From the cell containing the given text, extract its center point as (x, y) coordinate. 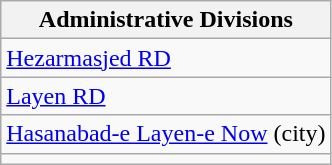
Hasanabad-e Layen-e Now (city) (166, 134)
Layen RD (166, 96)
Hezarmasjed RD (166, 58)
Administrative Divisions (166, 20)
